Return [X, Y] of the center of cell containing provided text 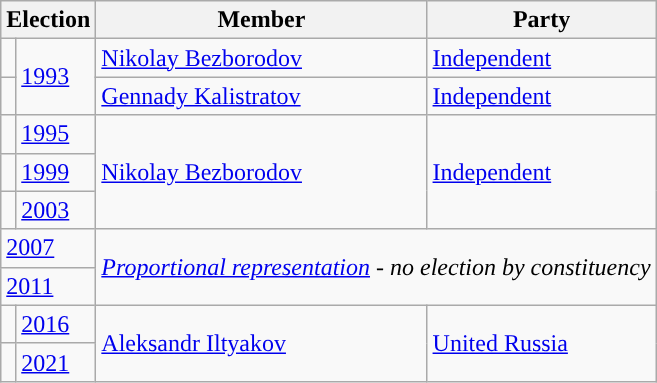
2011 [48, 286]
Party [542, 20]
Aleksandr Iltyakov [262, 343]
1999 [56, 172]
Proportional representation - no election by constituency [376, 267]
2016 [56, 324]
United Russia [542, 343]
2021 [56, 362]
Member [262, 20]
2003 [56, 210]
1995 [56, 134]
Gennady Kalistratov [262, 96]
Election [48, 20]
1993 [56, 77]
2007 [48, 248]
